Extract the (x, y) coordinate from the center of the cell holding the provided text.  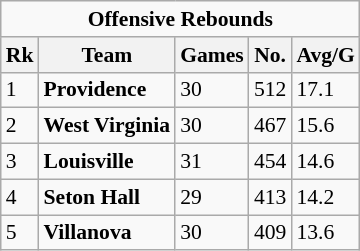
2 (20, 126)
Avg/G (325, 55)
Team (106, 55)
3 (20, 162)
Villanova (106, 233)
Louisville (106, 162)
13.6 (325, 233)
14.6 (325, 162)
Offensive Rebounds (180, 19)
No. (270, 55)
West Virginia (106, 126)
29 (212, 197)
4 (20, 197)
512 (270, 90)
14.2 (325, 197)
454 (270, 162)
Rk (20, 55)
409 (270, 233)
17.1 (325, 90)
5 (20, 233)
467 (270, 126)
Games (212, 55)
Seton Hall (106, 197)
Providence (106, 90)
1 (20, 90)
31 (212, 162)
15.6 (325, 126)
413 (270, 197)
